Locate the cell with the specified text and output its (X, Y) center coordinate. 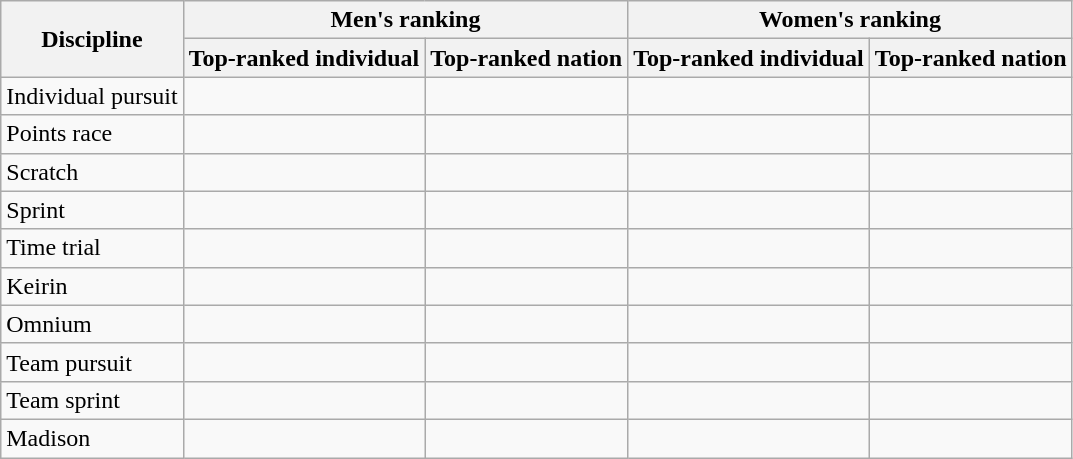
Team sprint (92, 400)
Time trial (92, 248)
Discipline (92, 39)
Keirin (92, 286)
Scratch (92, 172)
Sprint (92, 210)
Points race (92, 134)
Omnium (92, 324)
Team pursuit (92, 362)
Women's ranking (850, 20)
Individual pursuit (92, 96)
Men's ranking (406, 20)
Madison (92, 438)
